Return [X, Y] of the center of cell containing provided text 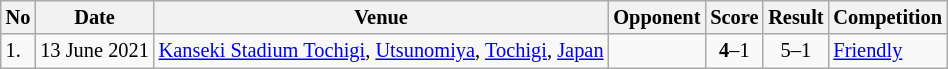
13 June 2021 [94, 51]
5–1 [796, 51]
4–1 [734, 51]
Venue [382, 17]
Opponent [656, 17]
Competition [887, 17]
Result [796, 17]
Friendly [887, 51]
No [18, 17]
Score [734, 17]
Kanseki Stadium Tochigi, Utsunomiya, Tochigi, Japan [382, 51]
1. [18, 51]
Date [94, 17]
